Provide the [x, y] coordinate of the cell's center where the given text is located.  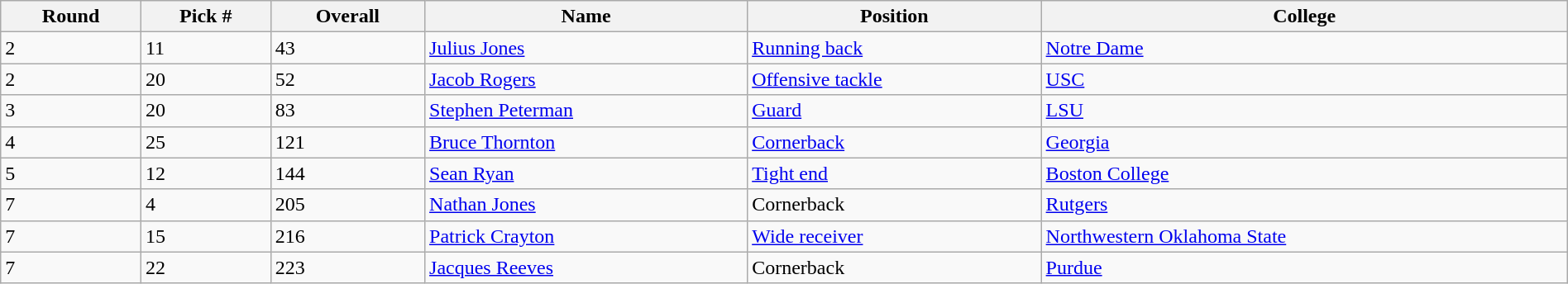
22 [205, 267]
Stephen Peterman [586, 111]
25 [205, 142]
5 [71, 173]
Offensive tackle [895, 79]
121 [347, 142]
Nathan Jones [586, 205]
Northwestern Oklahoma State [1304, 236]
Position [895, 17]
43 [347, 48]
LSU [1304, 111]
216 [347, 236]
Wide receiver [895, 236]
3 [71, 111]
Running back [895, 48]
Name [586, 17]
Purdue [1304, 267]
Patrick Crayton [586, 236]
Overall [347, 17]
11 [205, 48]
144 [347, 173]
Jacques Reeves [586, 267]
Sean Ryan [586, 173]
Rutgers [1304, 205]
52 [347, 79]
Georgia [1304, 142]
223 [347, 267]
Notre Dame [1304, 48]
Tight end [895, 173]
Round [71, 17]
12 [205, 173]
Pick # [205, 17]
USC [1304, 79]
Guard [895, 111]
Julius Jones [586, 48]
15 [205, 236]
Boston College [1304, 173]
Bruce Thornton [586, 142]
Jacob Rogers [586, 79]
83 [347, 111]
College [1304, 17]
205 [347, 205]
